Pinpoint the cell where the given text exists, returning its [x, y] midpoint coordinate. 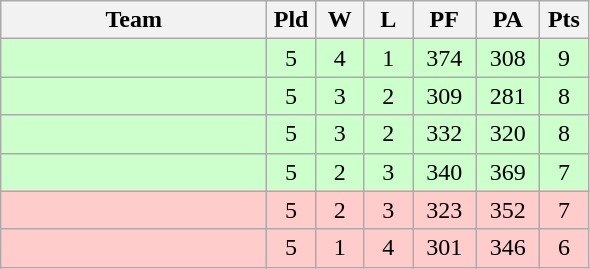
Pts [564, 20]
332 [444, 134]
369 [508, 172]
308 [508, 58]
L [388, 20]
323 [444, 210]
320 [508, 134]
Pld [292, 20]
374 [444, 58]
309 [444, 96]
301 [444, 248]
6 [564, 248]
PA [508, 20]
9 [564, 58]
346 [508, 248]
PF [444, 20]
W [340, 20]
352 [508, 210]
Team [134, 20]
281 [508, 96]
340 [444, 172]
